Pinpoint the cell where the given text exists, returning its (x, y) midpoint coordinate. 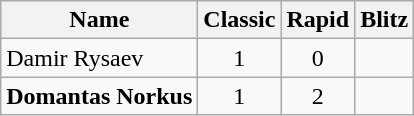
Blitz (384, 20)
Domantas Norkus (100, 96)
2 (318, 96)
0 (318, 58)
Classic (240, 20)
Rapid (318, 20)
Name (100, 20)
Damir Rysaev (100, 58)
